Return (X, Y) of the center of cell containing provided text 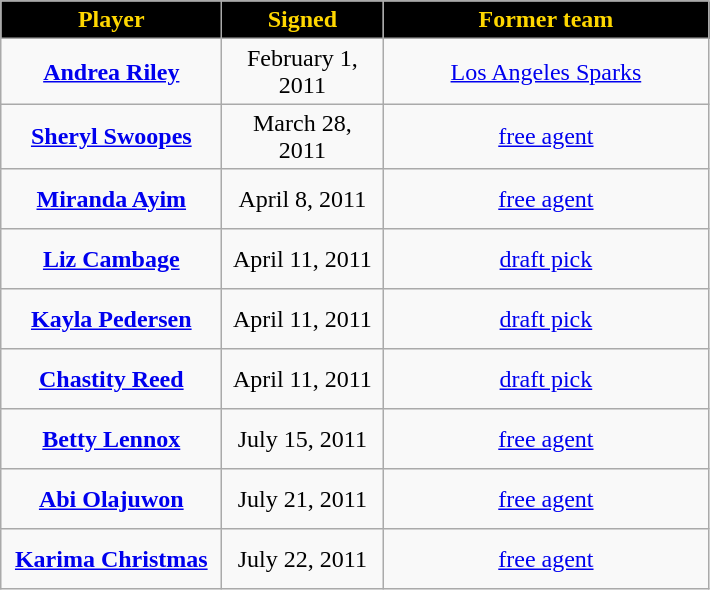
Abi Olajuwon (112, 499)
July 22, 2011 (302, 559)
March 28, 2011 (302, 136)
Former team (546, 20)
July 15, 2011 (302, 439)
February 1, 2011 (302, 72)
Sheryl Swoopes (112, 136)
Player (112, 20)
Karima Christmas (112, 559)
Chastity Reed (112, 379)
July 21, 2011 (302, 499)
Betty Lennox (112, 439)
April 8, 2011 (302, 199)
Andrea Riley (112, 72)
Liz Cambage (112, 259)
Kayla Pedersen (112, 319)
Los Angeles Sparks (546, 72)
Signed (302, 20)
Miranda Ayim (112, 199)
